Find where the given text appears and provide that cell's center as [X, Y] coordinate. 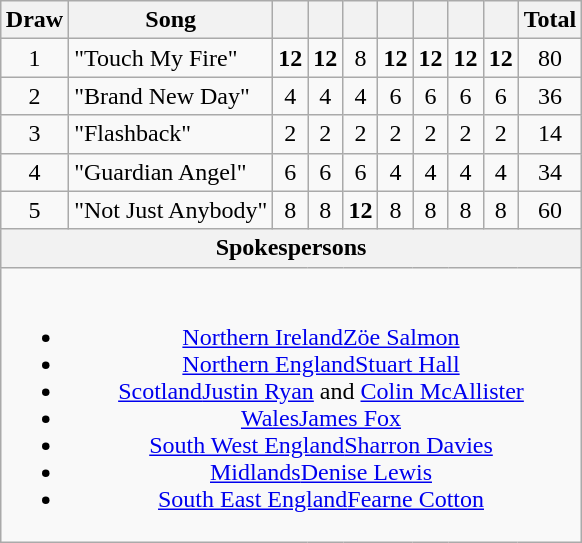
Song [171, 20]
34 [550, 172]
Total [550, 20]
3 [34, 134]
60 [550, 210]
1 [34, 58]
36 [550, 96]
5 [34, 210]
"Touch My Fire" [171, 58]
14 [550, 134]
Spokespersons [290, 248]
80 [550, 58]
Draw [34, 20]
"Guardian Angel" [171, 172]
"Flashback" [171, 134]
"Not Just Anybody" [171, 210]
"Brand New Day" [171, 96]
